Identify which cell holds the provided text, then report its [x, y] central coordinate. 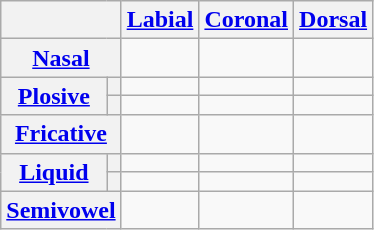
Labial [160, 20]
Plosive [54, 96]
Semivowel [61, 210]
Dorsal [334, 20]
Fricative [61, 134]
Liquid [54, 172]
Nasal [61, 58]
Coronal [246, 20]
